Locate the cell with the specified text and output its [x, y] center coordinate. 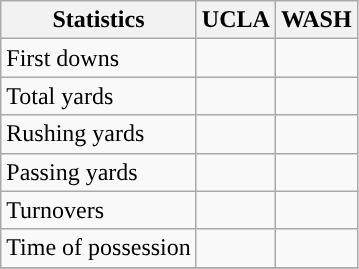
UCLA [236, 20]
Rushing yards [99, 134]
Turnovers [99, 210]
First downs [99, 58]
WASH [316, 20]
Total yards [99, 96]
Time of possession [99, 248]
Passing yards [99, 172]
Statistics [99, 20]
